Determine the (X, Y) coordinate at the center of the cell enclosing the given text.  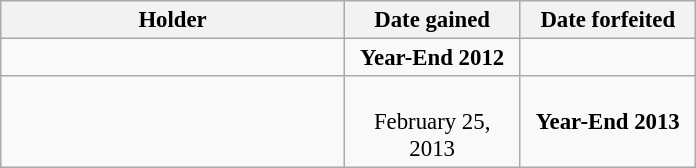
Year-End 2013 (608, 122)
Date gained (432, 20)
Year-End 2012 (432, 58)
February 25, 2013 (432, 122)
Holder (173, 20)
Date forfeited (608, 20)
